Provide the (x, y) coordinate of the cell's center where the given text is located.  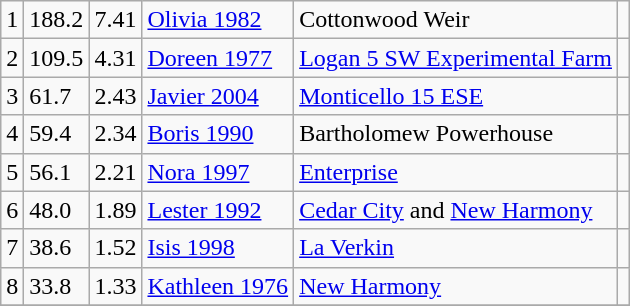
56.1 (56, 172)
1 (12, 20)
38.6 (56, 248)
Doreen 1977 (218, 58)
1.33 (116, 286)
Javier 2004 (218, 96)
3 (12, 96)
1.89 (116, 210)
4.31 (116, 58)
2.43 (116, 96)
Olivia 1982 (218, 20)
Bartholomew Powerhouse (456, 134)
59.4 (56, 134)
Cottonwood Weir (456, 20)
4 (12, 134)
2.21 (116, 172)
109.5 (56, 58)
Cedar City and New Harmony (456, 210)
2.34 (116, 134)
61.7 (56, 96)
Monticello 15 ESE (456, 96)
33.8 (56, 286)
48.0 (56, 210)
8 (12, 286)
Boris 1990 (218, 134)
5 (12, 172)
2 (12, 58)
7 (12, 248)
New Harmony (456, 286)
Enterprise (456, 172)
Lester 1992 (218, 210)
188.2 (56, 20)
6 (12, 210)
Logan 5 SW Experimental Farm (456, 58)
1.52 (116, 248)
La Verkin (456, 248)
Isis 1998 (218, 248)
Kathleen 1976 (218, 286)
Nora 1997 (218, 172)
7.41 (116, 20)
